Identify which cell holds the provided text, then report its [X, Y] central coordinate. 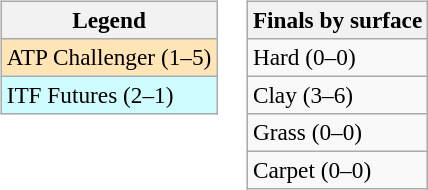
Finals by surface [337, 20]
Hard (0–0) [337, 57]
Clay (3–6) [337, 95]
ATP Challenger (1–5) [108, 57]
Grass (0–0) [337, 133]
Carpet (0–0) [337, 171]
Legend [108, 20]
ITF Futures (2–1) [108, 95]
